Output the [x, y] coordinate of the center of the cell containing the given text.  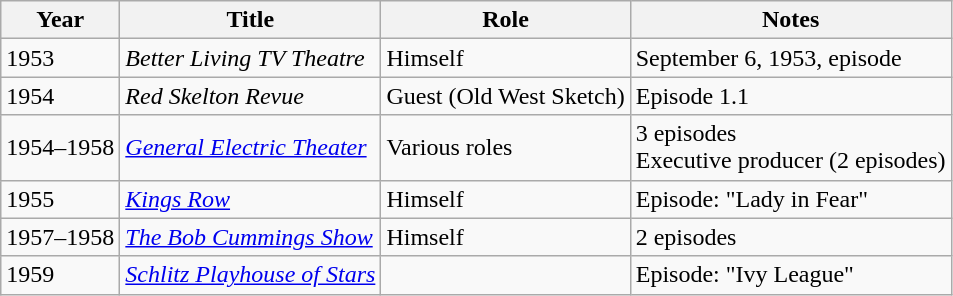
1953 [60, 58]
Year [60, 20]
Kings Row [250, 199]
2 episodes [790, 237]
Notes [790, 20]
Schlitz Playhouse of Stars [250, 275]
Episode 1.1 [790, 96]
1957–1958 [60, 237]
Various roles [506, 148]
1954–1958 [60, 148]
Episode: "Lady in Fear" [790, 199]
General Electric Theater [250, 148]
1954 [60, 96]
3 episodesExecutive producer (2 episodes) [790, 148]
September 6, 1953, episode [790, 58]
Role [506, 20]
1955 [60, 199]
Red Skelton Revue [250, 96]
Episode: "Ivy League" [790, 275]
Better Living TV Theatre [250, 58]
Title [250, 20]
1959 [60, 275]
The Bob Cummings Show [250, 237]
Guest (Old West Sketch) [506, 96]
